Output the [X, Y] coordinate of the center of the cell containing the given text.  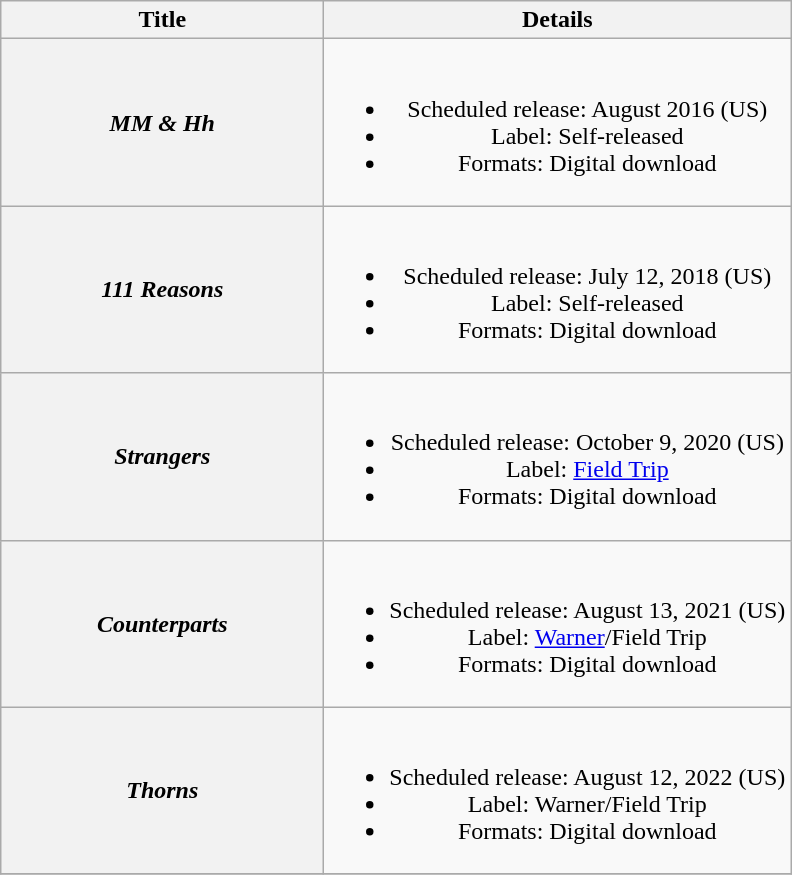
Counterparts [162, 624]
Scheduled release: October 9, 2020 (US)Label: Field TripFormats: Digital download [558, 456]
Scheduled release: July 12, 2018 (US)Label: Self-releasedFormats: Digital download [558, 290]
Scheduled release: August 2016 (US)Label: Self-releasedFormats: Digital download [558, 122]
111 Reasons [162, 290]
Title [162, 20]
Strangers [162, 456]
Scheduled release: August 13, 2021 (US)Label: Warner/Field TripFormats: Digital download [558, 624]
Scheduled release: August 12, 2022 (US)Label: Warner/Field TripFormats: Digital download [558, 790]
MM & Hh [162, 122]
Details [558, 20]
Thorns [162, 790]
